Return the (x, y) coordinate for the center point of the cell that contains the specified text.  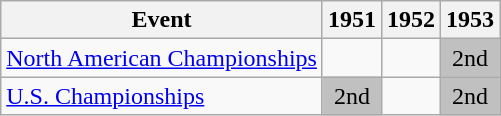
Event (162, 20)
1951 (352, 20)
North American Championships (162, 58)
U.S. Championships (162, 96)
1953 (470, 20)
1952 (412, 20)
